Scan for the cell matching the given text and deliver its (X, Y) coordinate at center. 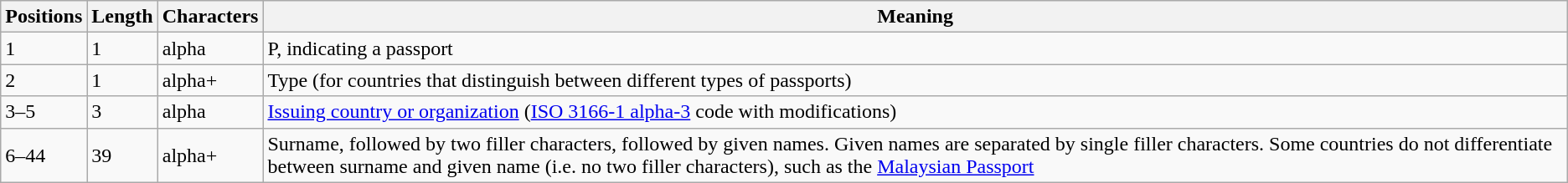
Length (122, 17)
Type (for countries that distinguish between different types of passports) (915, 80)
Meaning (915, 17)
Issuing country or organization (ISO 3166-1 alpha-3 code with modifications) (915, 112)
3–5 (44, 112)
3 (122, 112)
6–44 (44, 155)
Positions (44, 17)
2 (44, 80)
39 (122, 155)
P, indicating a passport (915, 48)
Characters (210, 17)
